Search for the cell housing the specified text and yield its [x, y] center coordinate. 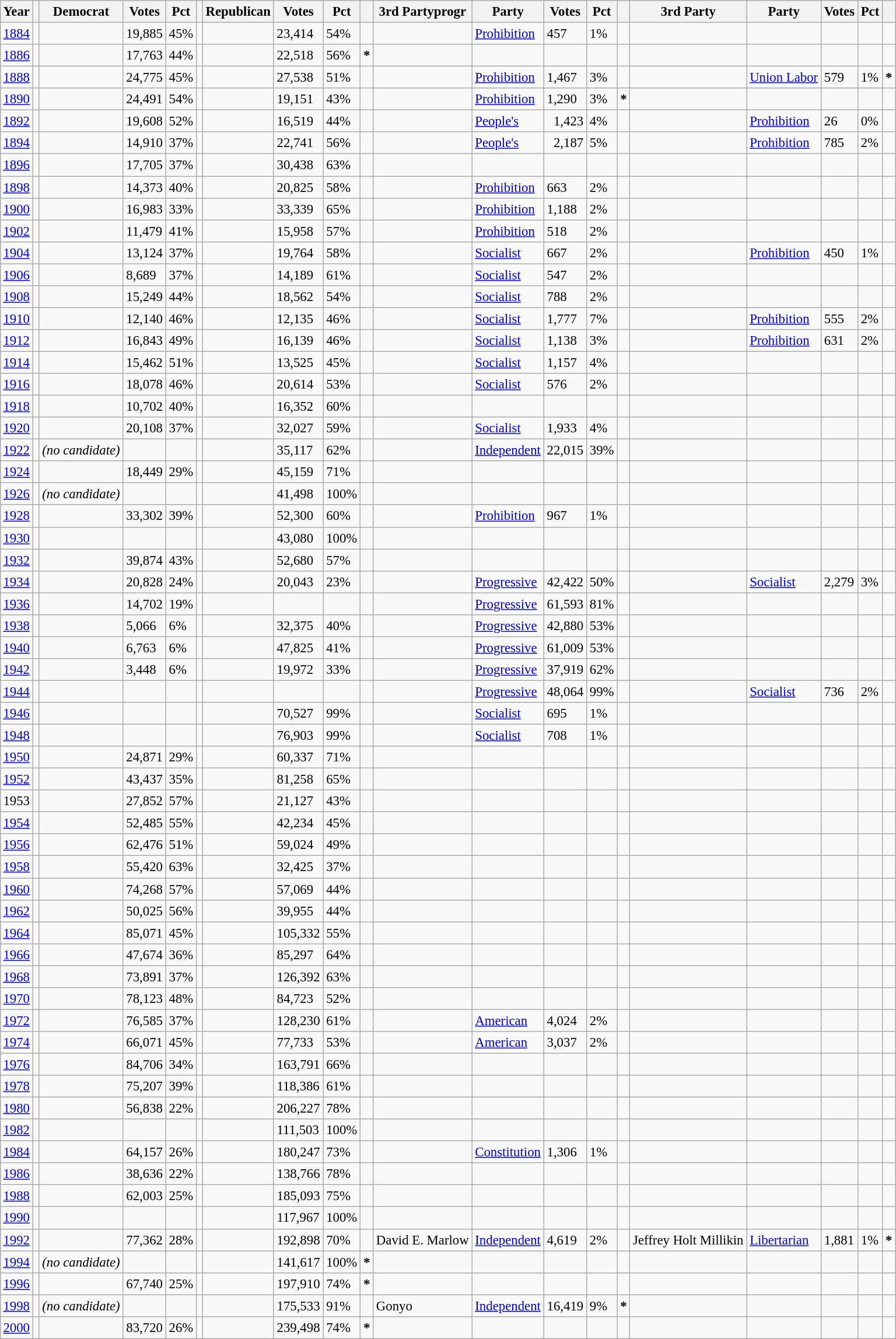
1910 [16, 319]
1936 [16, 604]
Gonyo [422, 1306]
42,234 [299, 823]
23,414 [299, 33]
3rd Partyprogr [422, 12]
19,972 [299, 670]
18,078 [145, 384]
56,838 [145, 1108]
788 [565, 296]
1886 [16, 55]
1962 [16, 911]
33,339 [299, 209]
27,852 [145, 801]
1988 [16, 1196]
64,157 [145, 1152]
1,933 [565, 428]
163,791 [299, 1064]
Libertarian [784, 1240]
1934 [16, 582]
35% [181, 779]
19% [181, 604]
1928 [16, 516]
2000 [16, 1327]
48,064 [565, 691]
24,491 [145, 99]
59,024 [299, 845]
50% [601, 582]
55,420 [145, 867]
736 [839, 691]
59% [342, 428]
66,071 [145, 1043]
1940 [16, 648]
32,027 [299, 428]
74,268 [145, 889]
16,139 [299, 341]
1904 [16, 253]
1954 [16, 823]
1922 [16, 450]
Constitution [508, 1152]
81% [601, 604]
138,766 [299, 1174]
1952 [16, 779]
67,740 [145, 1284]
1884 [16, 33]
1900 [16, 209]
457 [565, 33]
785 [839, 143]
62,476 [145, 845]
15,462 [145, 362]
180,247 [299, 1152]
52,680 [299, 560]
75,207 [145, 1086]
1912 [16, 341]
48% [181, 998]
3,037 [565, 1043]
3,448 [145, 670]
8,689 [145, 275]
1950 [16, 757]
1914 [16, 362]
76,903 [299, 735]
16,983 [145, 209]
47,825 [299, 648]
12,135 [299, 319]
16,519 [299, 121]
192,898 [299, 1240]
5% [601, 143]
547 [565, 275]
27,538 [299, 78]
3rd Party [688, 12]
Republican [238, 12]
20,828 [145, 582]
1,306 [565, 1152]
24,775 [145, 78]
1920 [16, 428]
9% [601, 1306]
1,157 [565, 362]
1970 [16, 998]
1986 [16, 1174]
1978 [16, 1086]
77,733 [299, 1043]
43,437 [145, 779]
17,763 [145, 55]
1932 [16, 560]
70,527 [299, 714]
42,422 [565, 582]
631 [839, 341]
61,009 [565, 648]
20,614 [299, 384]
708 [565, 735]
1948 [16, 735]
81,258 [299, 779]
84,706 [145, 1064]
1,467 [565, 78]
1892 [16, 121]
14,373 [145, 187]
239,498 [299, 1327]
14,702 [145, 604]
64% [342, 955]
1916 [16, 384]
1930 [16, 538]
21,127 [299, 801]
1918 [16, 406]
1924 [16, 472]
35,117 [299, 450]
1974 [16, 1043]
77,362 [145, 1240]
30,438 [299, 165]
18,449 [145, 472]
1,138 [565, 341]
1946 [16, 714]
20,043 [299, 582]
1938 [16, 625]
75% [342, 1196]
19,608 [145, 121]
185,093 [299, 1196]
1998 [16, 1306]
52,300 [299, 516]
David E. Marlow [422, 1240]
Democrat [81, 12]
1894 [16, 143]
118,386 [299, 1086]
26 [839, 121]
2,279 [839, 582]
13,525 [299, 362]
1992 [16, 1240]
70% [342, 1240]
1,290 [565, 99]
20,825 [299, 187]
16,352 [299, 406]
38,636 [145, 1174]
76,585 [145, 1020]
60,337 [299, 757]
19,151 [299, 99]
47,674 [145, 955]
5,066 [145, 625]
576 [565, 384]
32,375 [299, 625]
1996 [16, 1284]
1942 [16, 670]
41,498 [299, 494]
663 [565, 187]
1906 [16, 275]
24,871 [145, 757]
555 [839, 319]
579 [839, 78]
1896 [16, 165]
39,874 [145, 560]
10,702 [145, 406]
32,425 [299, 867]
42,880 [565, 625]
967 [565, 516]
0% [870, 121]
1956 [16, 845]
22,518 [299, 55]
667 [565, 253]
6,763 [145, 648]
85,297 [299, 955]
36% [181, 955]
1990 [16, 1218]
1908 [16, 296]
1994 [16, 1262]
1902 [16, 231]
23% [342, 582]
66% [342, 1064]
1,777 [565, 319]
39,955 [299, 911]
1984 [16, 1152]
20,108 [145, 428]
14,910 [145, 143]
1964 [16, 933]
4,619 [565, 1240]
1,423 [565, 121]
1,881 [839, 1240]
1953 [16, 801]
1982 [16, 1130]
14,189 [299, 275]
111,503 [299, 1130]
37,919 [565, 670]
7% [601, 319]
12,140 [145, 319]
Year [16, 12]
73% [342, 1152]
85,071 [145, 933]
73,891 [145, 977]
16,843 [145, 341]
141,617 [299, 1262]
1980 [16, 1108]
206,227 [299, 1108]
Jeffrey Holt Millikin [688, 1240]
16,419 [565, 1306]
33,302 [145, 516]
15,958 [299, 231]
1976 [16, 1064]
1898 [16, 187]
22,015 [565, 450]
22,741 [299, 143]
1966 [16, 955]
1972 [16, 1020]
105,332 [299, 933]
1968 [16, 977]
450 [839, 253]
57,069 [299, 889]
61,593 [565, 604]
62,003 [145, 1196]
128,230 [299, 1020]
126,392 [299, 977]
45,159 [299, 472]
695 [565, 714]
34% [181, 1064]
2,187 [565, 143]
15,249 [145, 296]
197,910 [299, 1284]
518 [565, 231]
1944 [16, 691]
4,024 [565, 1020]
11,479 [145, 231]
52,485 [145, 823]
18,562 [299, 296]
175,533 [299, 1306]
1890 [16, 99]
28% [181, 1240]
Union Labor [784, 78]
1926 [16, 494]
1,188 [565, 209]
78,123 [145, 998]
17,705 [145, 165]
19,764 [299, 253]
1958 [16, 867]
83,720 [145, 1327]
50,025 [145, 911]
13,124 [145, 253]
117,967 [299, 1218]
1888 [16, 78]
84,723 [299, 998]
43,080 [299, 538]
1960 [16, 889]
24% [181, 582]
19,885 [145, 33]
91% [342, 1306]
